Scan for the cell matching the given text and deliver its [x, y] coordinate at center. 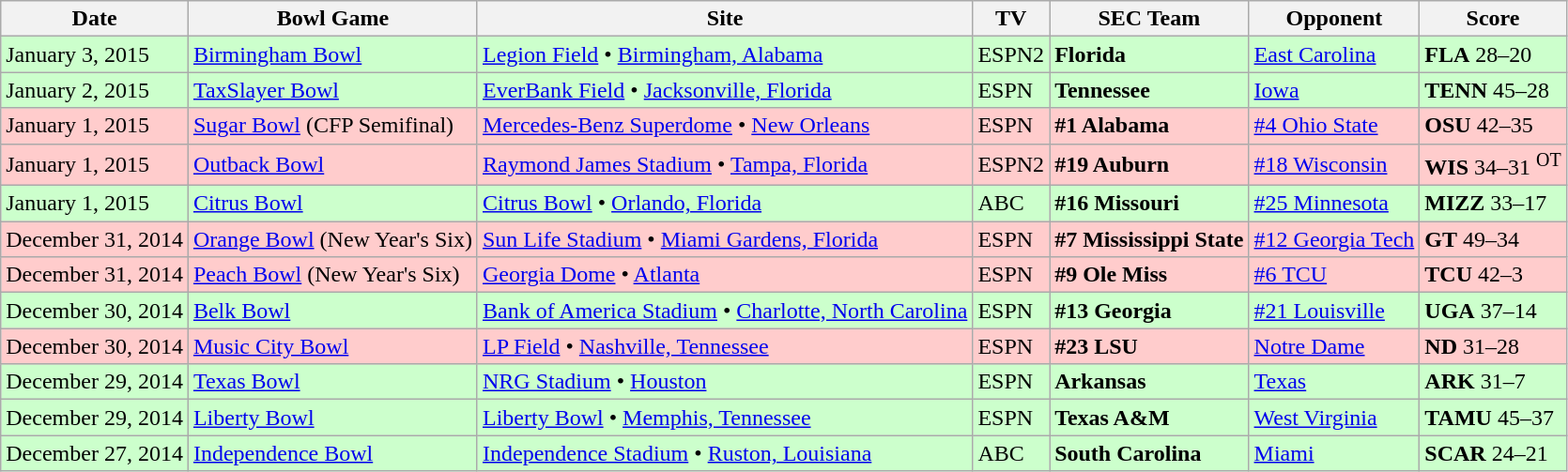
Peach Bowl (New Year's Six) [332, 275]
#1 Alabama [1149, 126]
TAMU 45–37 [1493, 418]
#4 Ohio State [1334, 126]
SCAR 24–21 [1493, 453]
#18 Wisconsin [1334, 165]
Citrus Bowl • Orlando, Florida [725, 204]
LP Field • Nashville, Tennessee [725, 346]
East Carolina [1334, 54]
#7 Mississippi State [1149, 239]
#9 Ole Miss [1149, 275]
Notre Dame [1334, 346]
Georgia Dome • Atlanta [725, 275]
ARK 31–7 [1493, 382]
South Carolina [1149, 453]
Iowa [1334, 90]
Opponent [1334, 19]
Sun Life Stadium • Miami Gardens, Florida [725, 239]
Score [1493, 19]
Arkansas [1149, 382]
OSU 42–35 [1493, 126]
TV [1011, 19]
Bank of America Stadium • Charlotte, North Carolina [725, 311]
SEC Team [1149, 19]
EverBank Field • Jacksonville, Florida [725, 90]
FLA 28–20 [1493, 54]
Citrus Bowl [332, 204]
Florida [1149, 54]
Independence Stadium • Ruston, Louisiana [725, 453]
Independence Bowl [332, 453]
Sugar Bowl (CFP Semifinal) [332, 126]
#13 Georgia [1149, 311]
#16 Missouri [1149, 204]
Site [725, 19]
ND 31–28 [1493, 346]
GT 49–34 [1493, 239]
NRG Stadium • Houston [725, 382]
TENN 45–28 [1493, 90]
Orange Bowl (New Year's Six) [332, 239]
#12 Georgia Tech [1334, 239]
Bowl Game [332, 19]
Tennessee [1149, 90]
Liberty Bowl • Memphis, Tennessee [725, 418]
Texas A&M [1149, 418]
Liberty Bowl [332, 418]
#25 Minnesota [1334, 204]
Legion Field • Birmingham, Alabama [725, 54]
January 2, 2015 [95, 90]
TaxSlayer Bowl [332, 90]
#6 TCU [1334, 275]
#23 LSU [1149, 346]
Music City Bowl [332, 346]
Outback Bowl [332, 165]
Mercedes-Benz Superdome • New Orleans [725, 126]
MIZZ 33–17 [1493, 204]
Texas Bowl [332, 382]
TCU 42–3 [1493, 275]
Belk Bowl [332, 311]
West Virginia [1334, 418]
December 27, 2014 [95, 453]
#19 Auburn [1149, 165]
January 3, 2015 [95, 54]
Texas [1334, 382]
UGA 37–14 [1493, 311]
Birmingham Bowl [332, 54]
WIS 34–31 OT [1493, 165]
Miami [1334, 453]
Date [95, 19]
#21 Louisville [1334, 311]
Raymond James Stadium • Tampa, Florida [725, 165]
